Pinpoint the cell where the given text exists, returning its (X, Y) midpoint coordinate. 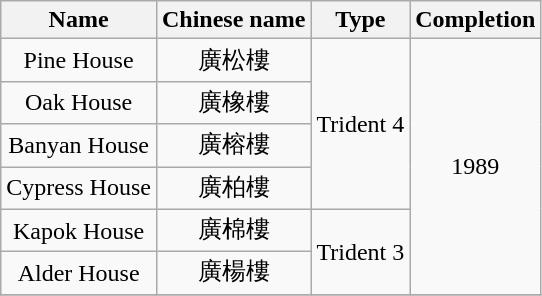
Alder House (79, 274)
廣榕樓 (233, 146)
Chinese name (233, 20)
Name (79, 20)
Kapok House (79, 230)
廣楊樓 (233, 274)
廣橡樓 (233, 102)
Cypress House (79, 188)
廣棉樓 (233, 230)
Trident 3 (360, 252)
Type (360, 20)
廣松樓 (233, 60)
Completion (476, 20)
Oak House (79, 102)
Pine House (79, 60)
1989 (476, 166)
Trident 4 (360, 124)
Banyan House (79, 146)
廣柏樓 (233, 188)
